Return [x, y] of the center of cell containing provided text 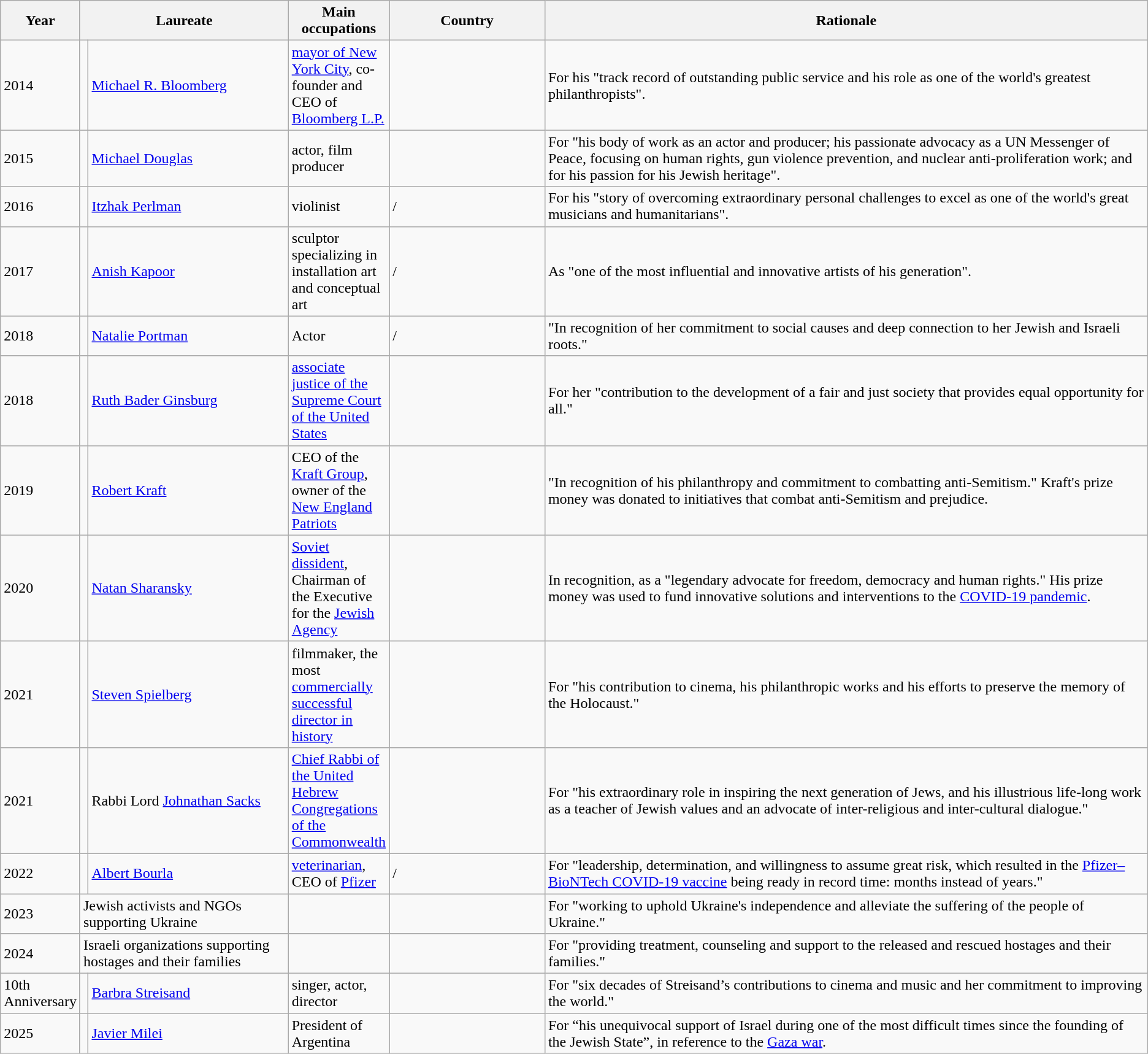
Anish Kapoor [188, 271]
For his "track record of outstanding public service and his role as one of the world's greatest philanthropists". [846, 85]
For "working to uphold Ukraine's independence and alleviate the suffering of the people of Ukraine." [846, 913]
2015 [40, 158]
"In recognition of her commitment to social causes and deep connection to her Jewish and Israeli roots." [846, 336]
2016 [40, 206]
Laureate [184, 21]
10th Anniversary [40, 994]
Michael Douglas [188, 158]
2023 [40, 913]
Main occupations [339, 21]
For her "contribution to the development of a fair and just society that provides equal opportunity for all." [846, 401]
For "his contribution to cinema, his philanthropic works and his efforts to preserve the memory of the Holocaust." [846, 694]
Jewish activists and NGOs supporting Ukraine [184, 913]
Soviet dissident, Chairman of the Executive for the Jewish Agency [339, 588]
filmmaker, the most commercially successful director in history [339, 694]
2019 [40, 490]
Rationale [846, 21]
For “his unequivocal support of Israel during one of the most difficult times since the founding of the Jewish State”, in reference to the Gaza war. [846, 1033]
CEO of the Kraft Group, owner of the New England Patriots [339, 490]
Chief Rabbi of the United Hebrew Congregations of the Commonwealth [339, 800]
Natan Sharansky [188, 588]
2024 [40, 953]
Natalie Portman [188, 336]
singer, actor, director [339, 994]
Michael R. Bloomberg [188, 85]
2022 [40, 874]
Itzhak Perlman [188, 206]
Year [40, 21]
2017 [40, 271]
Ruth Bader Ginsburg [188, 401]
Robert Kraft [188, 490]
actor, film producer [339, 158]
For "six decades of Streisand’s contributions to cinema and music and her commitment to improving the world." [846, 994]
Barbra Streisand [188, 994]
Actor [339, 336]
sculptor specializing in installation art and conceptual art [339, 271]
Albert Bourla [188, 874]
Israeli organizations supporting hostages and their families [184, 953]
For "providing treatment, counseling and support to the released and rescued hostages and their families." [846, 953]
Javier Milei [188, 1033]
associate justice of the Supreme Court of the United States [339, 401]
Country [467, 21]
2025 [40, 1033]
Steven Spielberg [188, 694]
veterinarian, CEO of Pfizer [339, 874]
Rabbi Lord Johnathan Sacks [188, 800]
As "one of the most influential and innovative artists of his generation". [846, 271]
2020 [40, 588]
violinist [339, 206]
President of Argentina [339, 1033]
2014 [40, 85]
For his "story of overcoming extraordinary personal challenges to excel as one of the world's great musicians and humanitarians". [846, 206]
mayor of New York City, co-founder and CEO of Bloomberg L.P. [339, 85]
